Find where the given text appears and provide that cell's center as [X, Y] coordinate. 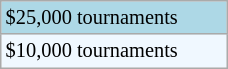
$25,000 tournaments [114, 17]
$10,000 tournaments [114, 51]
